Detect which cell encompasses the target text, then output its [x, y] center coordinate. 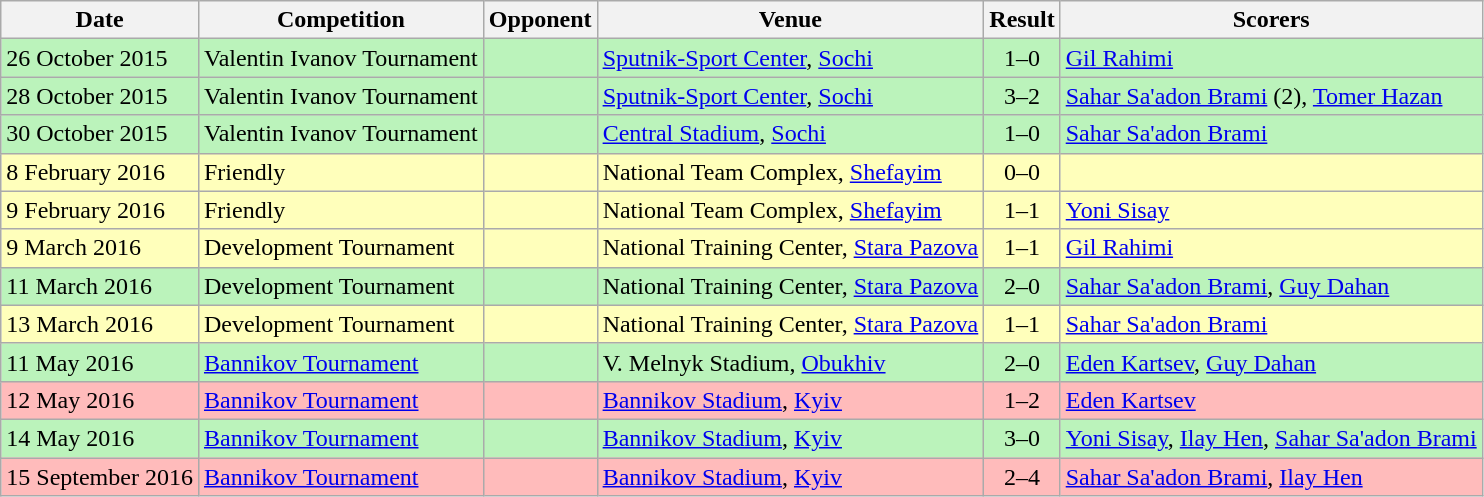
26 October 2015 [100, 58]
13 March 2016 [100, 324]
15 September 2016 [100, 477]
Sahar Sa'adon Brami, Ilay Hen [1271, 477]
1–2 [1022, 400]
9 March 2016 [100, 248]
V. Melnyk Stadium, Obukhiv [790, 362]
8 February 2016 [100, 172]
Sahar Sa'adon Brami, Guy Dahan [1271, 286]
3–0 [1022, 438]
Eden Kartsev, Guy Dahan [1271, 362]
Venue [790, 20]
11 March 2016 [100, 286]
11 May 2016 [100, 362]
30 October 2015 [100, 134]
2–4 [1022, 477]
Result [1022, 20]
12 May 2016 [100, 400]
Yoni Sisay [1271, 210]
Central Stadium, Sochi [790, 134]
Sahar Sa'adon Brami (2), Tomer Hazan [1271, 96]
Yoni Sisay, Ilay Hen, Sahar Sa'adon Brami [1271, 438]
Opponent [540, 20]
0–0 [1022, 172]
3–2 [1022, 96]
14 May 2016 [100, 438]
Scorers [1271, 20]
Date [100, 20]
28 October 2015 [100, 96]
9 February 2016 [100, 210]
Eden Kartsev [1271, 400]
Competition [340, 20]
